Return the [X, Y] coordinate for the center point of the cell that contains the specified text.  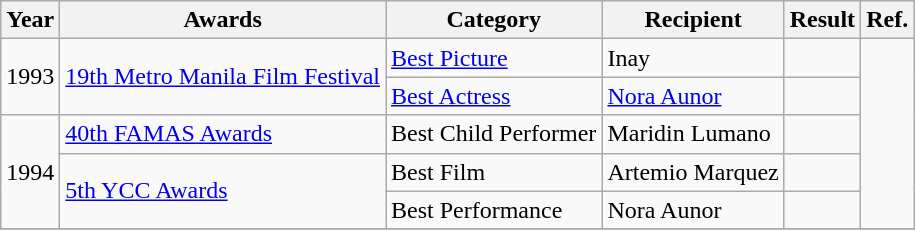
Best Picture [494, 58]
5th YCC Awards [223, 191]
Artemio Marquez [693, 172]
Category [494, 20]
Inay [693, 58]
Year [30, 20]
19th Metro Manila Film Festival [223, 77]
Best Actress [494, 96]
Best Child Performer [494, 134]
Best Film [494, 172]
Maridin Lumano [693, 134]
1993 [30, 77]
Recipient [693, 20]
Awards [223, 20]
Ref. [888, 20]
1994 [30, 172]
Best Performance [494, 210]
Result [822, 20]
40th FAMAS Awards [223, 134]
